Scan for the cell matching the given text and deliver its (X, Y) coordinate at center. 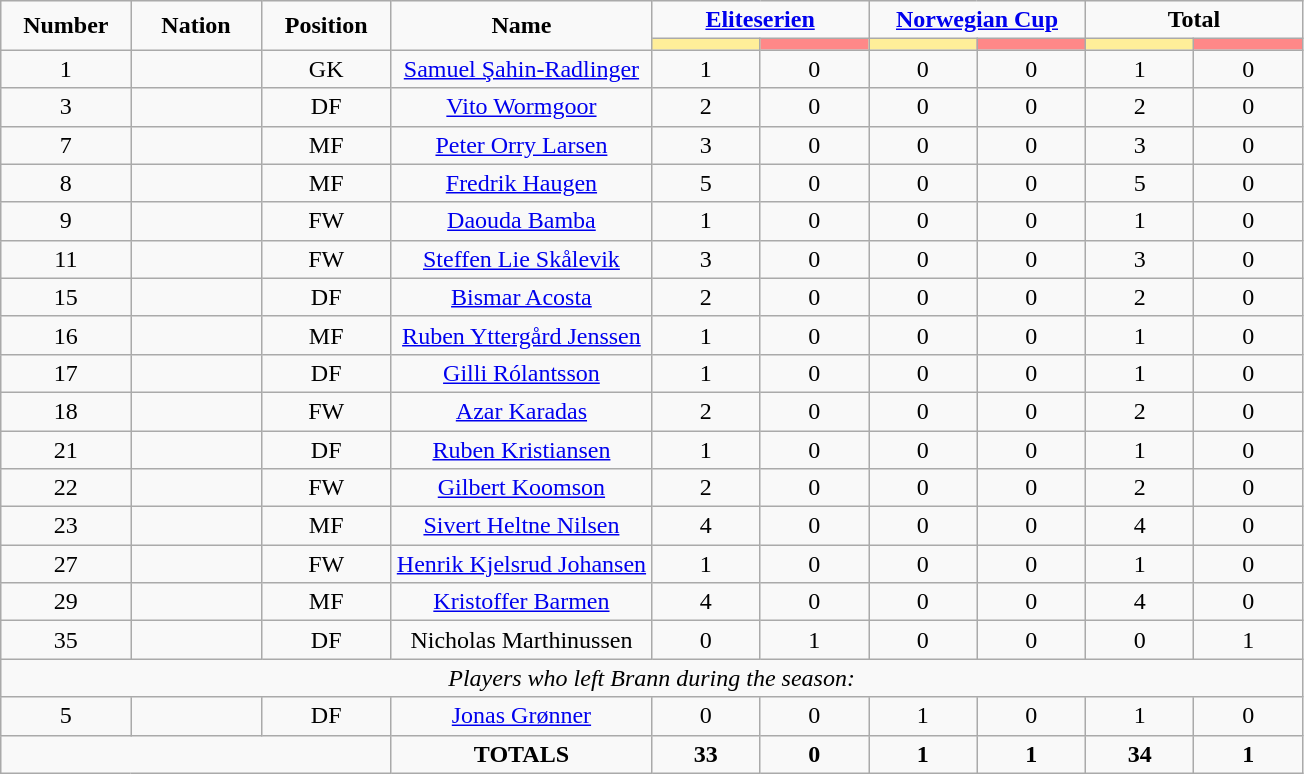
34 (1139, 754)
GK (326, 69)
21 (66, 449)
Henrik Kjelsrud Johansen (521, 564)
TOTALS (521, 754)
35 (66, 640)
Number (66, 26)
22 (66, 488)
Sivert Heltne Nilsen (521, 526)
Eliteserien (760, 20)
Kristoffer Barmen (521, 602)
Position (326, 26)
33 (706, 754)
Norwegian Cup (978, 20)
16 (66, 335)
18 (66, 411)
Nicholas Marthinussen (521, 640)
Players who left Brann during the season: (652, 678)
Nation (196, 26)
Jonas Grønner (521, 716)
29 (66, 602)
7 (66, 145)
Fredrik Haugen (521, 183)
Gilli Rólantsson (521, 373)
Ruben Kristiansen (521, 449)
Total (1194, 20)
17 (66, 373)
Azar Karadas (521, 411)
Gilbert Koomson (521, 488)
27 (66, 564)
23 (66, 526)
Samuel Şahin-Radlinger (521, 69)
Ruben Yttergård Jenssen (521, 335)
Daouda Bamba (521, 221)
15 (66, 297)
Bismar Acosta (521, 297)
Vito Wormgoor (521, 107)
9 (66, 221)
Name (521, 26)
11 (66, 259)
8 (66, 183)
Peter Orry Larsen (521, 145)
Steffen Lie Skålevik (521, 259)
